Return [x, y] of the center of cell containing provided text 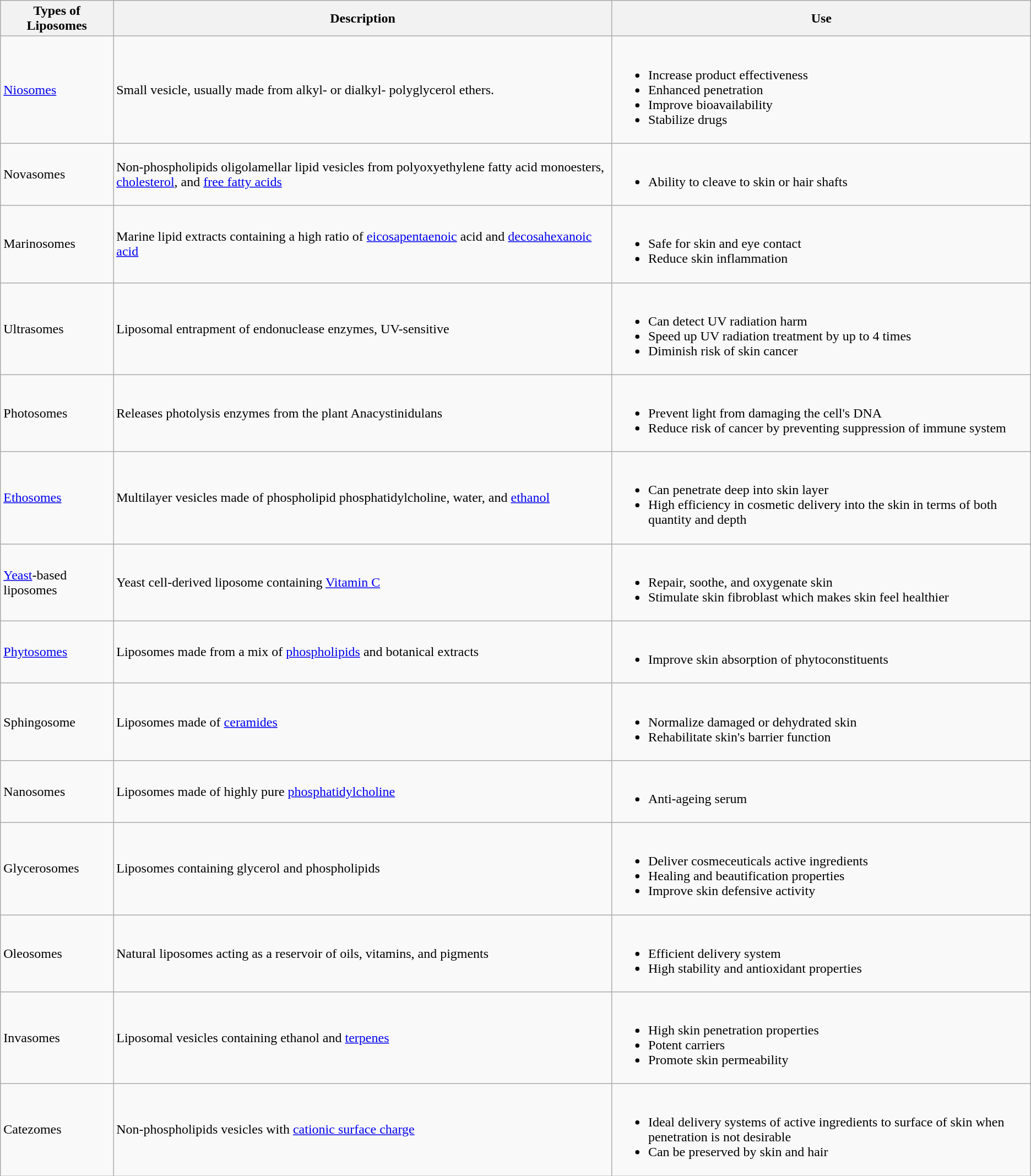
Ultrasomes [57, 328]
Increase product effectivenessEnhanced penetrationImprove bioavailabilityStabilize drugs [821, 90]
Marine lipid extracts containing a high ratio of eicosapentaenoic acid and decosahexanoic acid [363, 244]
Ability to cleave to skin or hair shafts [821, 174]
Multilayer vesicles made of phospholipid phosphatidylcholine, water, and ethanol [363, 498]
Use [821, 19]
Photosomes [57, 413]
Ethosomes [57, 498]
Repair, soothe, and oxygenate skinStimulate skin fibroblast which makes skin feel healthier [821, 582]
Natural liposomes acting as a reservoir of oils, vitamins, and pigments [363, 953]
Liposomal vesicles containing ethanol and terpenes [363, 1038]
Yeast-based liposomes [57, 582]
Non-phospholipids vesicles with cationic surface charge [363, 1130]
Types of Liposomes [57, 19]
Liposomes made of ceramides [363, 722]
Marinosomes [57, 244]
Non-phospholipids oligolamellar lipid vesicles from polyoxyethylene fatty acid monoesters, cholesterol, and free fatty acids [363, 174]
High skin penetration propertiesPotent carriersPromote skin permeability [821, 1038]
Ideal delivery systems of active ingredients to surface of skin when penetration is not desirableCan be preserved by skin and hair [821, 1130]
Catezomes [57, 1130]
Yeast cell-derived liposome containing Vitamin C [363, 582]
Deliver cosmeceuticals active ingredientsHealing and beautification propertiesImprove skin defensive activity [821, 868]
Liposomes made from a mix of phospholipids and botanical extracts [363, 652]
Improve skin absorption of phytoconstituents [821, 652]
Description [363, 19]
Normalize damaged or dehydrated skinRehabilitate skin's barrier function [821, 722]
Invasomes [57, 1038]
Anti-ageing serum [821, 791]
Efficient delivery systemHigh stability and antioxidant properties [821, 953]
Liposomes containing glycerol and phospholipids [363, 868]
Sphingosome [57, 722]
Can penetrate deep into skin layerHigh efficiency in cosmetic delivery into the skin in terms of both quantity and depth [821, 498]
Can detect UV radiation harmSpeed up UV radiation treatment by up to 4 timesDiminish risk of skin cancer [821, 328]
Phytosomes [57, 652]
Liposomes made of highly pure phosphatidylcholine [363, 791]
Prevent light from damaging the cell's DNAReduce risk of cancer by preventing suppression of immune system [821, 413]
Small vesicle, usually made from alkyl- or dialkyl- polyglycerol ethers. [363, 90]
Nanosomes [57, 791]
Liposomal entrapment of endonuclease enzymes, UV-sensitive [363, 328]
Novasomes [57, 174]
Safe for skin and eye contactReduce skin inflammation [821, 244]
Oleosomes [57, 953]
Glycerosomes [57, 868]
Niosomes [57, 90]
Releases photolysis enzymes from the plant Anacystinidulans [363, 413]
